Extract the (X, Y) coordinate from the center of the cell holding the provided text.  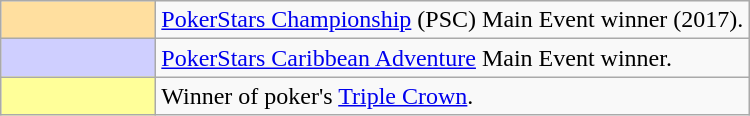
PokerStars Caribbean Adventure Main Event winner. (452, 58)
Winner of poker's Triple Crown. (452, 96)
PokerStars Championship (PSC) Main Event winner (2017). (452, 20)
